Pinpoint the cell where the given text exists, returning its (x, y) midpoint coordinate. 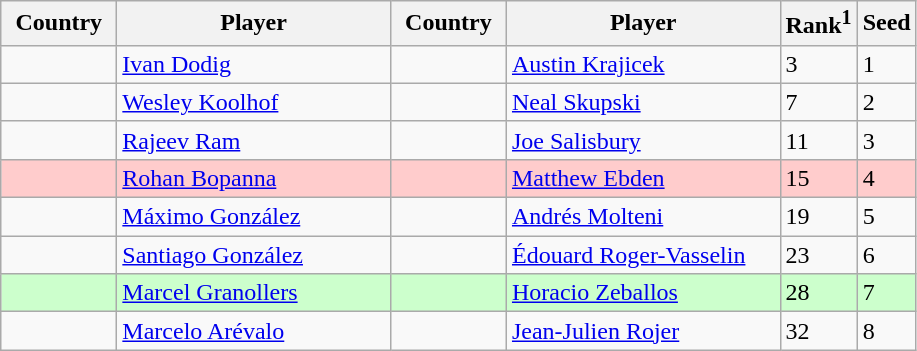
Santiago González (254, 255)
Marcel Granollers (254, 293)
2 (886, 102)
Rank1 (818, 24)
11 (818, 140)
15 (818, 178)
Marcelo Arévalo (254, 331)
Seed (886, 24)
Horacio Zeballos (643, 293)
6 (886, 255)
Édouard Roger-Vasselin (643, 255)
4 (886, 178)
Andrés Molteni (643, 217)
8 (886, 331)
Rajeev Ram (254, 140)
Joe Salisbury (643, 140)
28 (818, 293)
19 (818, 217)
Jean-Julien Rojer (643, 331)
1 (886, 64)
Ivan Dodig (254, 64)
Neal Skupski (643, 102)
Máximo González (254, 217)
5 (886, 217)
Rohan Bopanna (254, 178)
Wesley Koolhof (254, 102)
Matthew Ebden (643, 178)
23 (818, 255)
Austin Krajicek (643, 64)
32 (818, 331)
